From the cell containing the given text, extract its center point as (x, y) coordinate. 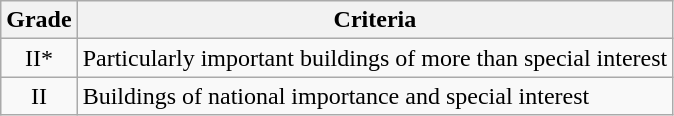
Grade (39, 20)
II* (39, 58)
Criteria (375, 20)
Buildings of national importance and special interest (375, 96)
Particularly important buildings of more than special interest (375, 58)
II (39, 96)
